Extract the [x, y] coordinate from the center of the cell holding the provided text.  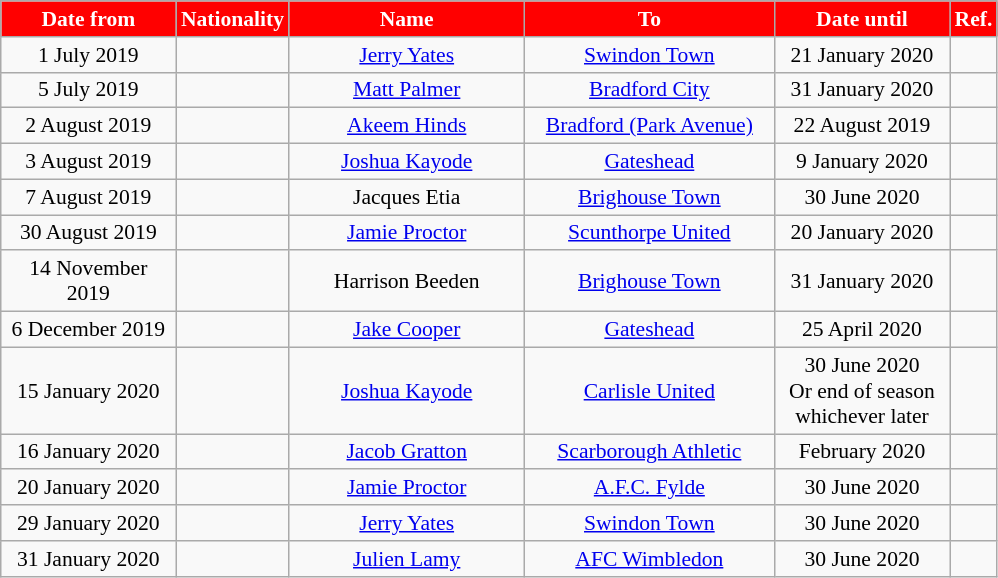
21 January 2020 [862, 55]
Harrison Beeden [406, 282]
Matt Palmer [406, 90]
AFC Wimbledon [649, 559]
3 August 2019 [88, 162]
Jacques Etia [406, 197]
Akeem Hinds [406, 126]
A.F.C. Fylde [649, 488]
Jacob Gratton [406, 452]
7 August 2019 [88, 197]
9 January 2020 [862, 162]
Scunthorpe United [649, 233]
Ref. [974, 19]
Date from [88, 19]
Bradford City [649, 90]
To [649, 19]
Jake Cooper [406, 330]
Nationality [232, 19]
Scarborough Athletic [649, 452]
30 June 2020Or end of seasonwhichever later [862, 390]
1 July 2019 [88, 55]
22 August 2019 [862, 126]
5 July 2019 [88, 90]
2 August 2019 [88, 126]
30 August 2019 [88, 233]
Julien Lamy [406, 559]
16 January 2020 [88, 452]
6 December 2019 [88, 330]
25 April 2020 [862, 330]
29 January 2020 [88, 523]
Bradford (Park Avenue) [649, 126]
Name [406, 19]
15 January 2020 [88, 390]
February 2020 [862, 452]
Carlisle United [649, 390]
14 November 2019 [88, 282]
Date until [862, 19]
